Provide the (x, y) coordinate of the cell's center where the given text is located.  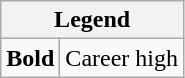
Bold (30, 58)
Career high (122, 58)
Legend (92, 20)
